Pinpoint the cell where the given text exists, returning its (X, Y) midpoint coordinate. 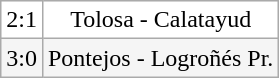
Pontejos - Logroñés Pr. (160, 58)
Tolosa - Calatayud (160, 20)
3:0 (22, 58)
2:1 (22, 20)
